For the text-containing cell, return its midpoint in (x, y) coordinate format. 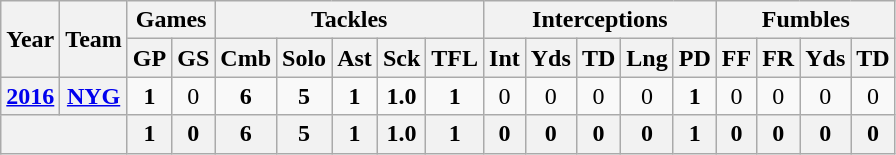
GS (194, 58)
GP (149, 58)
Sck (401, 58)
Ast (355, 58)
Interceptions (600, 20)
Games (170, 20)
Solo (304, 58)
Cmb (246, 58)
Lng (647, 58)
Year (30, 39)
Tackles (350, 20)
NYG (94, 96)
Fumbles (806, 20)
Int (505, 58)
FF (736, 58)
TFL (455, 58)
Team (94, 39)
2016 (30, 96)
PD (694, 58)
FR (778, 58)
